For the text-containing cell, return its midpoint in [X, Y] coordinate format. 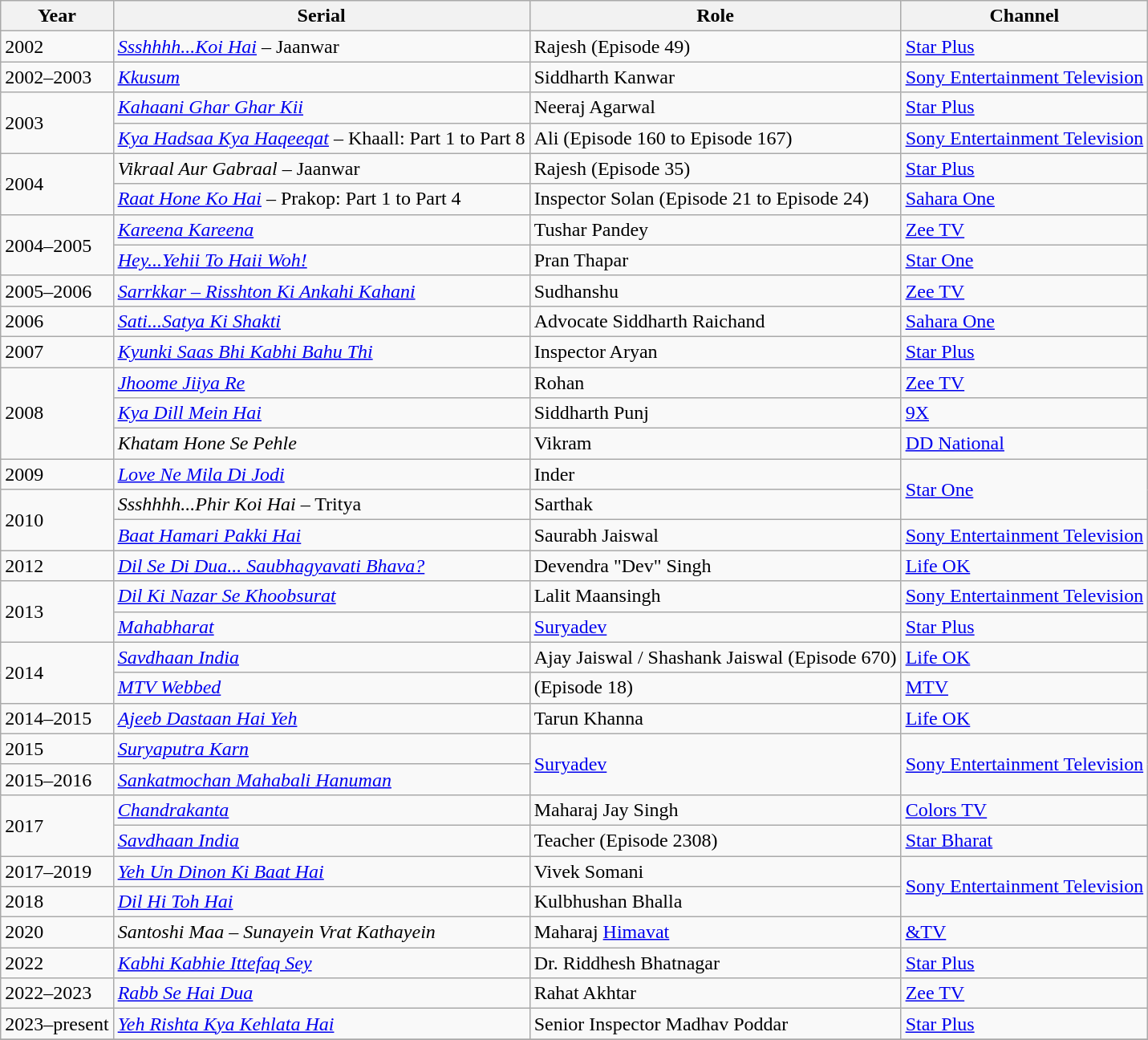
2022 [57, 963]
Maharaj Himavat [716, 932]
Kulbhushan Bhalla [716, 902]
Tushar Pandey [716, 230]
Star Bharat [1024, 840]
Siddharth Punj [716, 413]
2023–present [57, 1024]
MTV Webbed [321, 688]
Rajesh (Episode 35) [716, 169]
Ssshhhh...Phir Koi Hai – Tritya [321, 505]
2010 [57, 520]
Colors TV [1024, 810]
Mahabharat [321, 627]
Senior Inspector Madhav Poddar [716, 1024]
2012 [57, 566]
2009 [57, 474]
2013 [57, 611]
Dr. Riddhesh Bhatnagar [716, 963]
2005–2006 [57, 290]
Ajeeb Dastaan Hai Yeh [321, 718]
Tarun Khanna [716, 718]
Dil Ki Nazar Se Khoobsurat [321, 596]
Raat Hone Ko Hai – Prakop: Part 1 to Part 4 [321, 199]
Chandrakanta [321, 810]
Serial [321, 16]
Advocate Siddharth Raichand [716, 321]
Kahaani Ghar Ghar Kii [321, 108]
Khatam Hone Se Pehle [321, 444]
Suryaputra Karn [321, 749]
Dil Hi Toh Hai [321, 902]
Teacher (Episode 2308) [716, 840]
2002–2003 [57, 77]
Ssshhhh...Koi Hai – Jaanwar [321, 47]
Saurabh Jaiswal [716, 535]
Lalit Maansingh [716, 596]
2017 [57, 825]
2017–2019 [57, 871]
Ajay Jaiswal / Shashank Jaiswal (Episode 670) [716, 657]
2022–2023 [57, 993]
Kyunki Saas Bhi Kabhi Bahu Thi [321, 351]
Devendra "Dev" Singh [716, 566]
2015 [57, 749]
Dil Se Di Dua... Saubhagyavati Bhava? [321, 566]
Hey...Yehii To Haii Woh! [321, 260]
Inspector Solan (Episode 21 to Episode 24) [716, 199]
2020 [57, 932]
2014–2015 [57, 718]
&TV [1024, 932]
Rabb Se Hai Dua [321, 993]
Kya Dill Mein Hai [321, 413]
MTV [1024, 688]
Yeh Rishta Kya Kehlata Hai [321, 1024]
(Episode 18) [716, 688]
Inder [716, 474]
Inspector Aryan [716, 351]
Rajesh (Episode 49) [716, 47]
2015–2016 [57, 779]
Santoshi Maa – Sunayein Vrat Kathayein [321, 932]
Siddharth Kanwar [716, 77]
Channel [1024, 16]
Vikraal Aur Gabraal – Jaanwar [321, 169]
Maharaj Jay Singh [716, 810]
Kareena Kareena [321, 230]
2006 [57, 321]
Kabhi Kabhie Ittefaq Sey [321, 963]
2007 [57, 351]
2002 [57, 47]
Pran Thapar [716, 260]
Rohan [716, 383]
Jhoome Jiiya Re [321, 383]
Vivek Somani [716, 871]
Vikram [716, 444]
Sankatmochan Mahabali Hanuman [321, 779]
9X [1024, 413]
Sati...Satya Ki Shakti [321, 321]
Yeh Un Dinon Ki Baat Hai [321, 871]
Year [57, 16]
Role [716, 16]
Rahat Akhtar [716, 993]
Neeraj Agarwal [716, 108]
Sarthak [716, 505]
2004 [57, 184]
Baat Hamari Pakki Hai [321, 535]
Sarrkkar – Risshton Ki Ankahi Kahani [321, 290]
Sudhanshu [716, 290]
2008 [57, 413]
2003 [57, 123]
2004–2005 [57, 245]
Kya Hadsaa Kya Haqeeqat – Khaall: Part 1 to Part 8 [321, 138]
DD National [1024, 444]
Kkusum [321, 77]
Love Ne Mila Di Jodi [321, 474]
2014 [57, 672]
Ali (Episode 160 to Episode 167) [716, 138]
2018 [57, 902]
